For the text-containing cell, return its midpoint in (x, y) coordinate format. 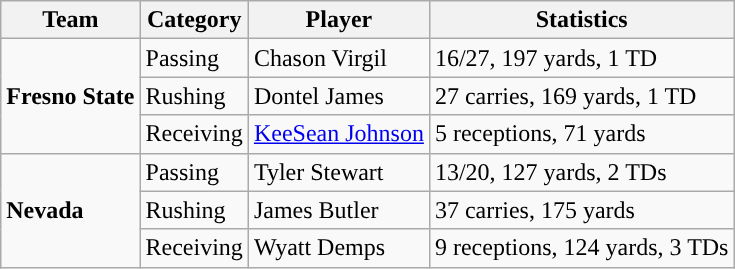
37 carries, 175 yards (582, 210)
13/20, 127 yards, 2 TDs (582, 172)
Team (70, 20)
Fresno State (70, 96)
Tyler Stewart (338, 172)
Wyatt Demps (338, 248)
Chason Virgil (338, 58)
9 receptions, 124 yards, 3 TDs (582, 248)
Statistics (582, 20)
16/27, 197 yards, 1 TD (582, 58)
KeeSean Johnson (338, 134)
27 carries, 169 yards, 1 TD (582, 96)
Nevada (70, 210)
5 receptions, 71 yards (582, 134)
James Butler (338, 210)
Player (338, 20)
Category (194, 20)
Dontel James (338, 96)
